Capture the cell that displays the provided text and extract its (X, Y) central coordinate. 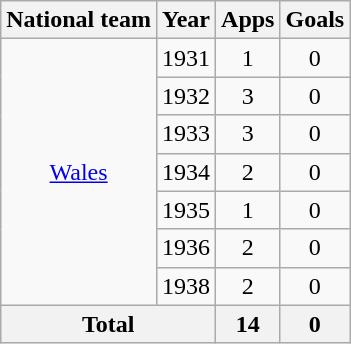
1931 (186, 58)
Total (108, 324)
1935 (186, 210)
14 (248, 324)
Apps (248, 20)
1938 (186, 286)
1934 (186, 172)
1932 (186, 96)
1933 (186, 134)
National team (79, 20)
Goals (315, 20)
1936 (186, 248)
Wales (79, 172)
Year (186, 20)
